Provide the [x, y] coordinate of the cell's center where the given text is located.  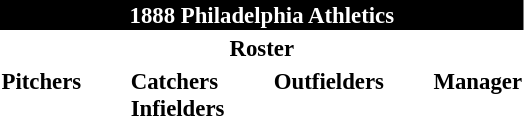
1888 Philadelphia Athletics [262, 15]
Roster [262, 48]
